Return the (x, y) coordinate for the center point of the cell that contains the specified text.  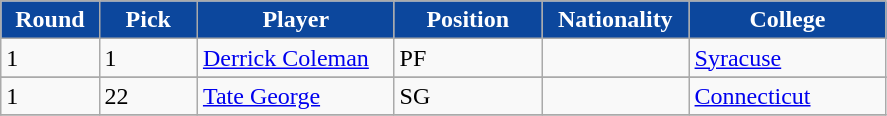
Connecticut (788, 96)
Syracuse (788, 58)
Position (468, 20)
Player (296, 20)
Nationality (616, 20)
22 (148, 96)
Tate George (296, 96)
Round (50, 20)
Pick (148, 20)
SG (468, 96)
College (788, 20)
Derrick Coleman (296, 58)
PF (468, 58)
